Pinpoint the cell where the given text exists, returning its [X, Y] midpoint coordinate. 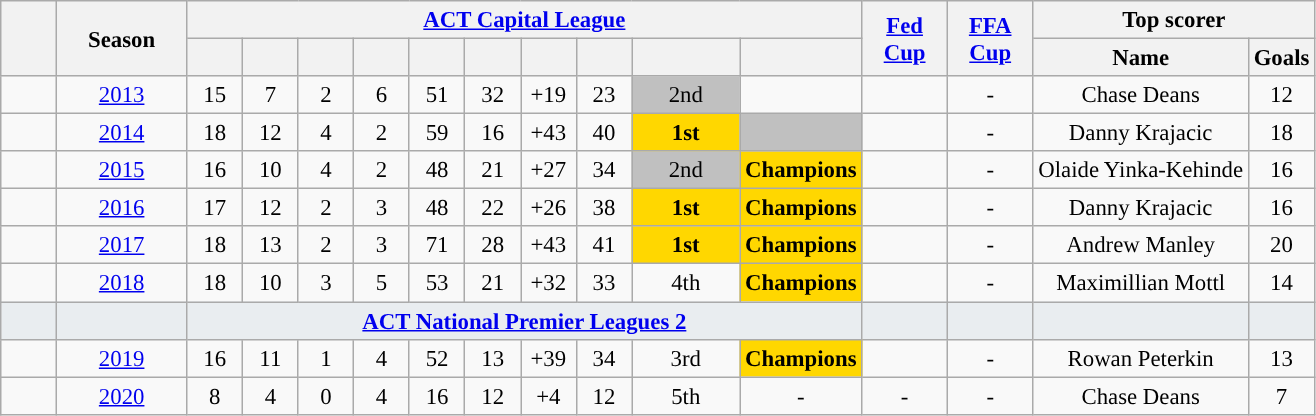
53 [437, 283]
28 [493, 245]
3rd [686, 358]
71 [437, 245]
2016 [122, 208]
ACT Capital League [524, 20]
1 [326, 358]
+32 [548, 283]
2018 [122, 283]
ACT National Premier Leagues 2 [524, 321]
+26 [548, 208]
FedCup [905, 38]
+19 [548, 95]
52 [437, 358]
41 [604, 245]
Rowan Peterkin [1140, 358]
59 [437, 133]
5 [382, 283]
2017 [122, 245]
Name [1140, 58]
+4 [548, 396]
+39 [548, 358]
2014 [122, 133]
4th [686, 283]
22 [493, 208]
8 [215, 396]
Olaide Yinka-Kehinde [1140, 170]
Maximillian Mottl [1140, 283]
2013 [122, 95]
20 [1281, 245]
6 [382, 95]
Top scorer [1174, 20]
15 [215, 95]
32 [493, 95]
5th [686, 396]
51 [437, 95]
FFACup [990, 38]
17 [215, 208]
14 [1281, 283]
Season [122, 38]
2015 [122, 170]
2019 [122, 358]
38 [604, 208]
0 [326, 396]
Goals [1281, 58]
40 [604, 133]
+27 [548, 170]
33 [604, 283]
11 [271, 358]
2020 [122, 396]
Andrew Manley [1140, 245]
23 [604, 95]
